Find where the given text appears and provide that cell's center as [x, y] coordinate. 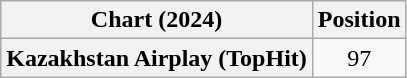
Position [359, 20]
Kazakhstan Airplay (TopHit) [157, 58]
Chart (2024) [157, 20]
97 [359, 58]
